From the cell containing the given text, extract its center point as (x, y) coordinate. 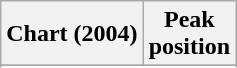
Peak position (189, 34)
Chart (2004) (72, 34)
